From the cell containing the given text, extract its center point as [x, y] coordinate. 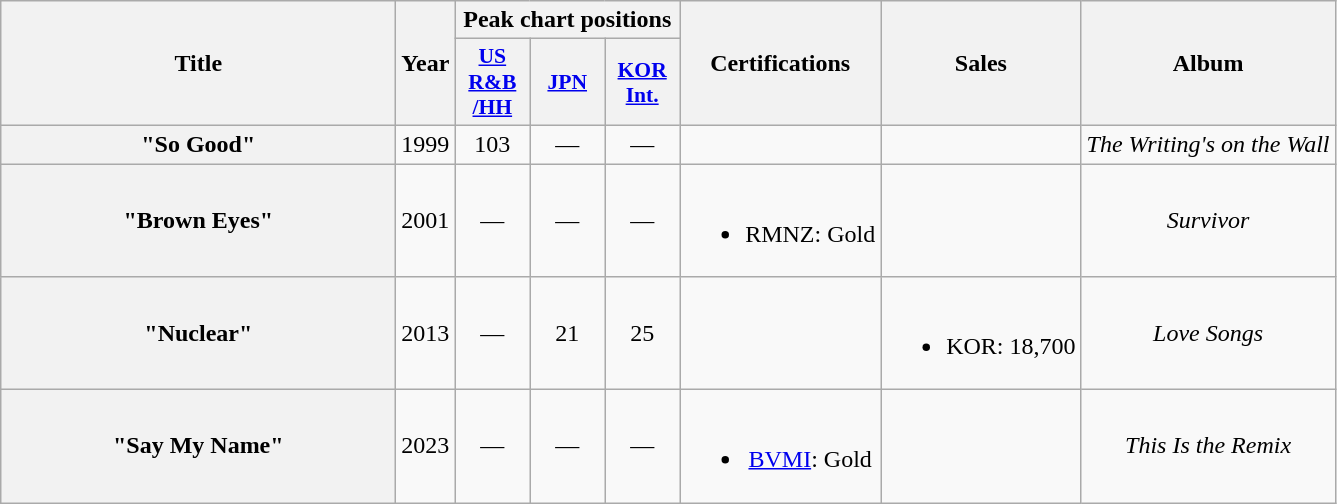
Album [1208, 64]
2013 [426, 334]
USR&B/HH [492, 82]
Title [198, 64]
Sales [981, 64]
103 [492, 144]
KORInt. [642, 82]
Year [426, 64]
Love Songs [1208, 334]
Certifications [780, 64]
This Is the Remix [1208, 446]
"Say My Name" [198, 446]
Survivor [1208, 220]
2001 [426, 220]
1999 [426, 144]
BVMI: Gold [780, 446]
21 [568, 334]
"So Good" [198, 144]
JPN [568, 82]
25 [642, 334]
2023 [426, 446]
"Brown Eyes" [198, 220]
"Nuclear" [198, 334]
RMNZ: Gold [780, 220]
Peak chart positions [568, 20]
KOR: 18,700 [981, 334]
The Writing's on the Wall [1208, 144]
